Pinpoint the cell where the given text exists, returning its [x, y] midpoint coordinate. 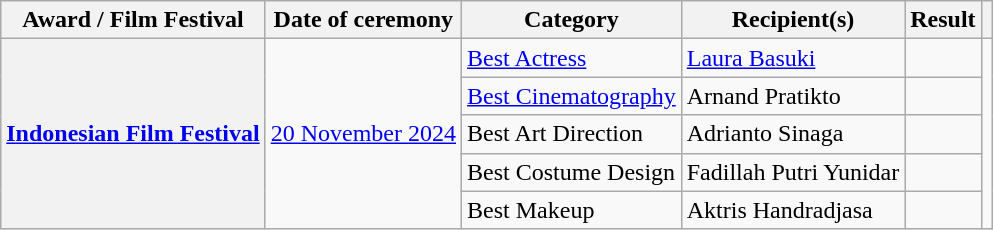
Date of ceremony [363, 20]
Laura Basuki [793, 58]
20 November 2024 [363, 134]
Best Makeup [572, 210]
Best Cinematography [572, 96]
Best Costume Design [572, 172]
Category [572, 20]
Fadillah Putri Yunidar [793, 172]
Result [943, 20]
Arnand Pratikto [793, 96]
Best Art Direction [572, 134]
Aktris Handradjasa [793, 210]
Adrianto Sinaga [793, 134]
Award / Film Festival [133, 20]
Best Actress [572, 58]
Indonesian Film Festival [133, 134]
Recipient(s) [793, 20]
